Capture the cell that displays the provided text and extract its [x, y] central coordinate. 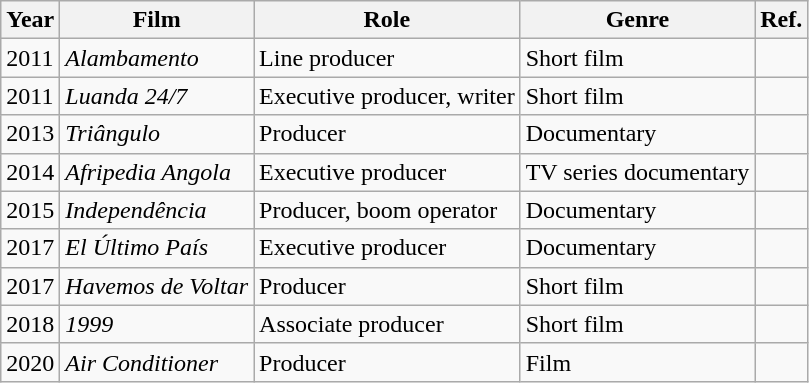
Alambamento [157, 58]
Role [388, 20]
Ref. [782, 20]
Havemos de Voltar [157, 286]
Air Conditioner [157, 362]
2018 [30, 324]
Line producer [388, 58]
Associate producer [388, 324]
Independência [157, 210]
2014 [30, 172]
Triângulo [157, 134]
Genre [638, 20]
Afripedia Angola [157, 172]
Producer, boom operator [388, 210]
2013 [30, 134]
Luanda 24/7 [157, 96]
Executive producer, writer [388, 96]
Year [30, 20]
2020 [30, 362]
El Último País [157, 248]
1999 [157, 324]
TV series documentary [638, 172]
2015 [30, 210]
